Locate the cell with the specified text and output its [X, Y] center coordinate. 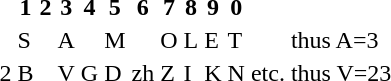
S [26, 40]
A [66, 40]
T [236, 40]
L [191, 40]
M [115, 40]
E [213, 40]
O [169, 40]
